Search for the cell housing the specified text and yield its (X, Y) center coordinate. 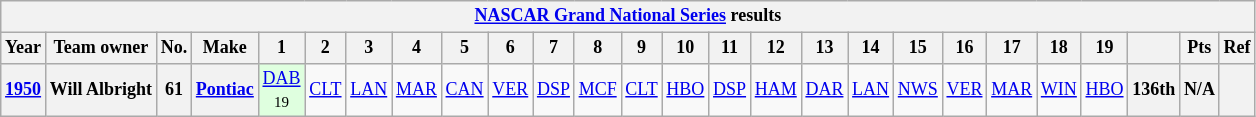
8 (598, 48)
No. (174, 48)
DAR (824, 90)
MCF (598, 90)
136th (1154, 90)
Make (224, 48)
10 (686, 48)
2 (326, 48)
14 (871, 48)
17 (1012, 48)
6 (510, 48)
13 (824, 48)
Will Albright (100, 90)
12 (776, 48)
CAN (464, 90)
Team owner (100, 48)
18 (1058, 48)
3 (369, 48)
1950 (24, 90)
61 (174, 90)
Pontiac (224, 90)
4 (417, 48)
1 (282, 48)
15 (918, 48)
5 (464, 48)
N/A (1200, 90)
9 (642, 48)
16 (964, 48)
Pts (1200, 48)
Ref (1237, 48)
NASCAR Grand National Series results (628, 16)
Year (24, 48)
11 (730, 48)
WIN (1058, 90)
19 (1104, 48)
7 (554, 48)
NWS (918, 90)
HAM (776, 90)
DAB19 (282, 90)
